Pinpoint the cell where the given text exists, returning its (X, Y) midpoint coordinate. 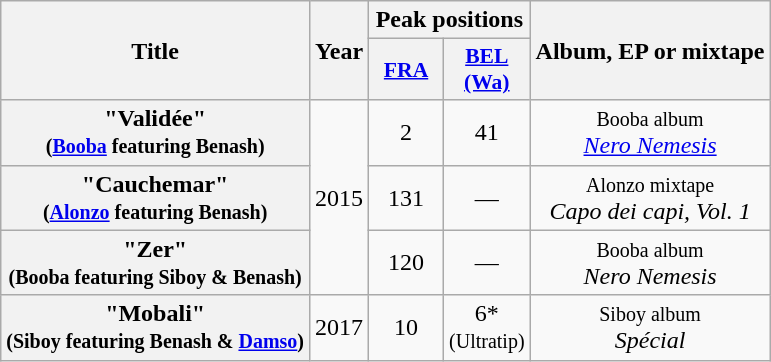
2017 (340, 328)
Title (156, 50)
Siboy albumSpécial (650, 328)
120 (406, 262)
Album, EP or mixtape (650, 50)
131 (406, 198)
FRA (406, 70)
BEL(Wa) (488, 70)
10 (406, 328)
2 (406, 132)
"Mobali"(Siboy featuring Benash & Damso) (156, 328)
"Validée"(Booba featuring Benash) (156, 132)
Peak positions (450, 20)
"Cauchemar" (Alonzo featuring Benash) (156, 198)
2015 (340, 198)
41 (488, 132)
6*(Ultratip) (488, 328)
Year (340, 50)
"Zer"(Booba featuring Siboy & Benash) (156, 262)
Alonzo mixtapeCapo dei capi, Vol. 1 (650, 198)
